Pinpoint the cell where the given text exists, returning its [X, Y] midpoint coordinate. 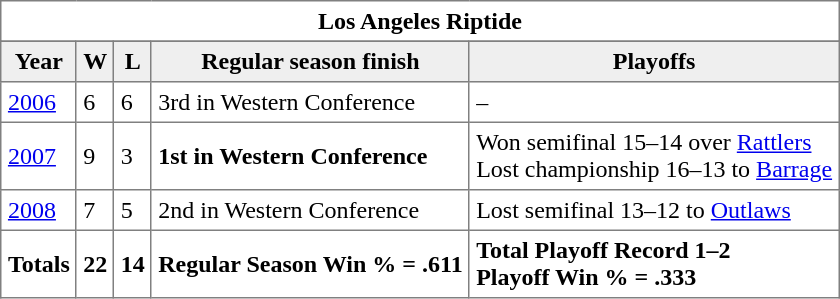
Totals [38, 264]
W [95, 61]
Year [38, 61]
Regular Season Win % = .611 [310, 264]
5 [133, 210]
2008 [38, 210]
2nd in Western Conference [310, 210]
Won semifinal 15–14 over Rattlers Lost championship 16–13 to Barrage [654, 156]
Regular season finish [310, 61]
3rd in Western Conference [310, 102]
1st in Western Conference [310, 156]
Lost semifinal 13–12 to Outlaws [654, 210]
3 [133, 156]
– [654, 102]
9 [95, 156]
22 [95, 264]
Total Playoff Record 1–2 Playoff Win % = .333 [654, 264]
7 [95, 210]
Los Angeles Riptide [420, 21]
L [133, 61]
2006 [38, 102]
2007 [38, 156]
14 [133, 264]
Playoffs [654, 61]
